Extract the [X, Y] coordinate from the center of the cell holding the provided text.  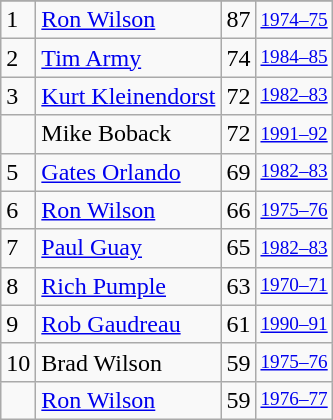
7 [18, 248]
Brad Wilson [128, 362]
9 [18, 324]
63 [238, 286]
Mike Boback [128, 134]
Tim Army [128, 58]
1974–75 [294, 20]
66 [238, 210]
Rich Pumple [128, 286]
6 [18, 210]
1990–91 [294, 324]
61 [238, 324]
1991–92 [294, 134]
3 [18, 96]
1976–77 [294, 400]
87 [238, 20]
74 [238, 58]
Kurt Kleinendorst [128, 96]
69 [238, 172]
5 [18, 172]
Paul Guay [128, 248]
1970–71 [294, 286]
1 [18, 20]
65 [238, 248]
1984–85 [294, 58]
10 [18, 362]
2 [18, 58]
8 [18, 286]
Gates Orlando [128, 172]
Rob Gaudreau [128, 324]
